Scan for the cell matching the given text and deliver its [x, y] coordinate at center. 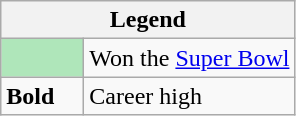
Legend [148, 20]
Bold [42, 96]
Career high [190, 96]
Won the Super Bowl [190, 58]
